Locate the cell with the specified text and output its [x, y] center coordinate. 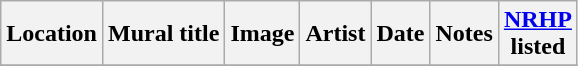
Artist [336, 34]
Mural title [163, 34]
Location [52, 34]
Date [400, 34]
NRHPlisted [538, 34]
Image [262, 34]
Notes [464, 34]
